Pinpoint the cell where the given text exists, returning its [X, Y] midpoint coordinate. 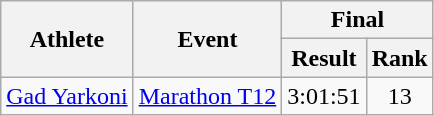
3:01:51 [324, 96]
Event [208, 39]
13 [400, 96]
Result [324, 58]
Marathon T12 [208, 96]
Rank [400, 58]
Athlete [67, 39]
Gad Yarkoni [67, 96]
Final [358, 20]
